Find where the given text appears and provide that cell's center as [x, y] coordinate. 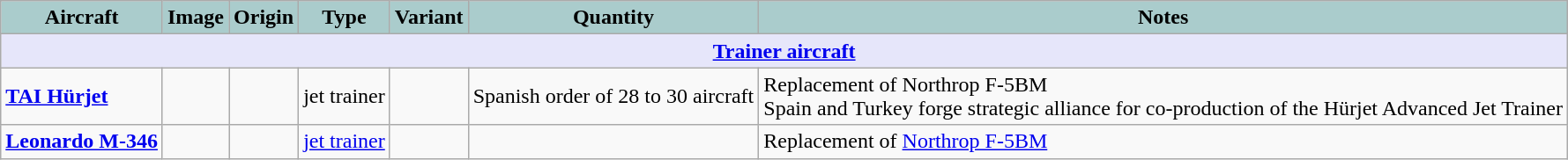
Aircraft [82, 18]
Origin [264, 18]
TAI Hürjet [82, 97]
Variant [428, 18]
Image [196, 18]
Spanish order of 28 to 30 aircraft [613, 97]
Replacement of Northrop F-5BMSpain and Turkey forge strategic alliance for co-production of the Hürjet Advanced Jet Trainer [1163, 97]
Notes [1163, 18]
Trainer aircraft [784, 51]
Replacement of Northrop F-5BM [1163, 142]
Quantity [613, 18]
Type [345, 18]
Leonardo M-346 [82, 142]
